Return the (X, Y) coordinate for the center point of the cell that contains the specified text.  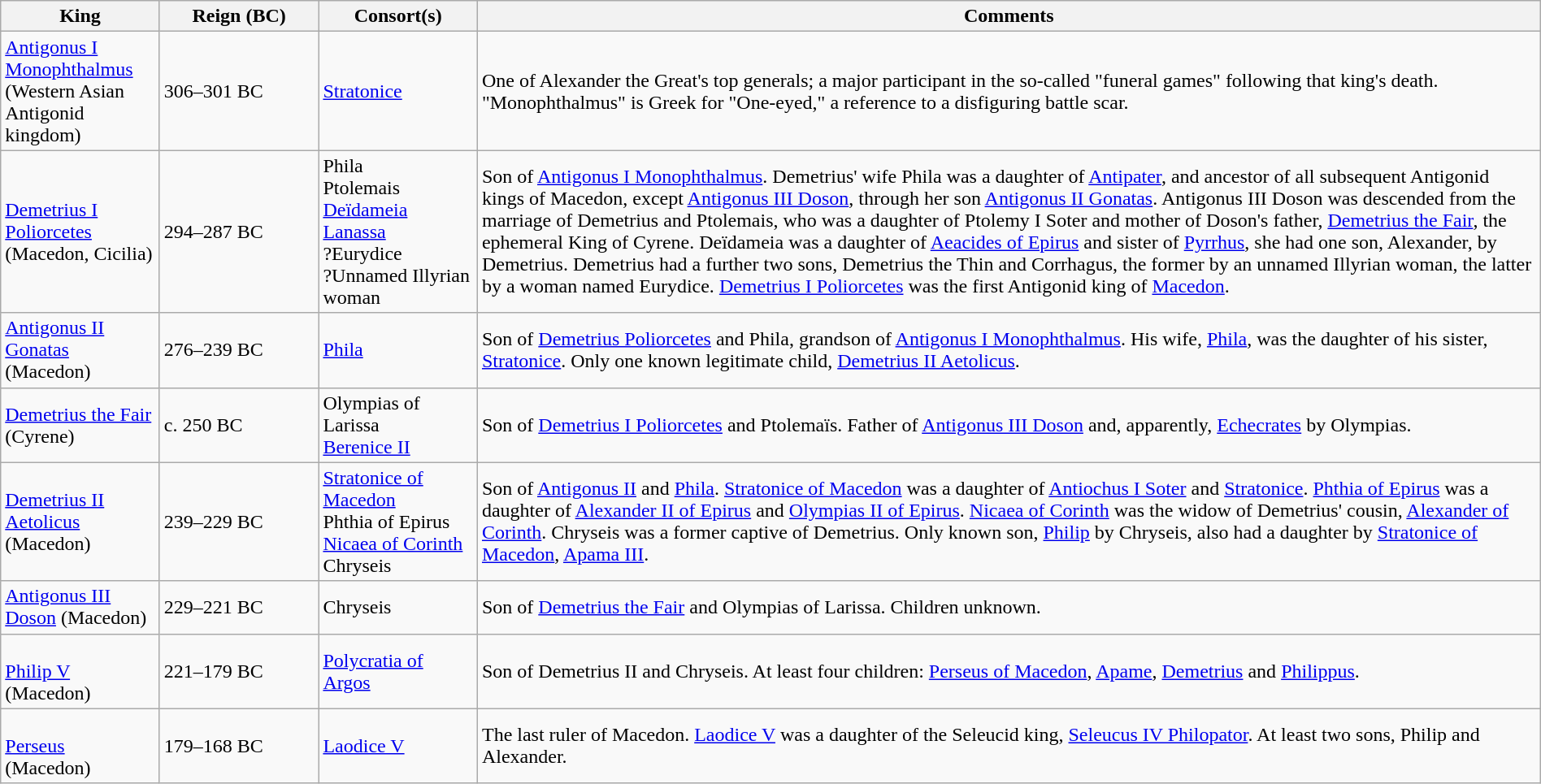
Demetrius the Fair (Cyrene) (80, 425)
221–179 BC (239, 671)
Comments (1009, 16)
Antigonus III Doson (Macedon) (80, 608)
Stratonice (398, 91)
c. 250 BC (239, 425)
Consort(s) (398, 16)
Antigonus I Monophthalmus (Western Asian Antigonid kingdom) (80, 91)
Phila Ptolemais Deïdameia Lanassa ?Eurydice ?Unnamed Illyrian woman (398, 232)
Son of Demetrius the Fair and Olympias of Larissa. Children unknown. (1009, 608)
306–301 BC (239, 91)
276–239 BC (239, 350)
Demetrius II Aetolicus (Macedon) (80, 522)
Perseus (Macedon) (80, 746)
179–168 BC (239, 746)
Olympias of Larissa Berenice II (398, 425)
Stratonice of Macedon Phthia of Epirus Nicaea of Corinth Chryseis (398, 522)
294–287 BC (239, 232)
The last ruler of Macedon. Laodice V was a daughter of the Seleucid king, Seleucus IV Philopator. At least two sons, Philip and Alexander. (1009, 746)
239–229 BC (239, 522)
Chryseis (398, 608)
Phila (398, 350)
Philip V (Macedon) (80, 671)
King (80, 16)
Reign (BC) (239, 16)
Son of Demetrius I Poliorcetes and Ptolemaïs. Father of Antigonus III Doson and, apparently, Echecrates by Olympias. (1009, 425)
Son of Demetrius II and Chryseis. At least four children: Perseus of Macedon, Apame, Demetrius and Philippus. (1009, 671)
Polycratia of Argos (398, 671)
229–221 BC (239, 608)
Laodice V (398, 746)
Demetrius I Poliorcetes (Macedon, Cicilia) (80, 232)
Antigonus II Gonatas (Macedon) (80, 350)
